Scan for the cell matching the given text and deliver its [X, Y] coordinate at center. 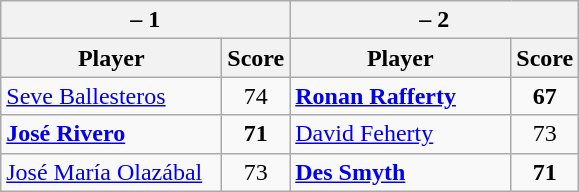
– 2 [434, 20]
David Feherty [400, 134]
67 [545, 96]
– 1 [146, 20]
Seve Ballesteros [112, 96]
Ronan Rafferty [400, 96]
Des Smyth [400, 172]
74 [256, 96]
José Rivero [112, 134]
José María Olazábal [112, 172]
